Return (X, Y) of the center of cell containing provided text 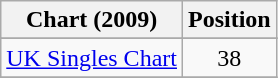
UK Singles Chart (92, 58)
Position (229, 20)
Chart (2009) (92, 20)
38 (229, 58)
